Capture the cell that displays the provided text and extract its [x, y] central coordinate. 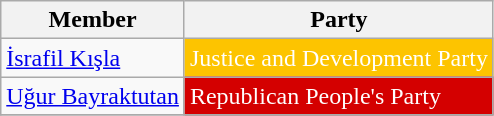
Uğur Bayraktutan [93, 96]
Party [338, 20]
İsrafil Kışla [93, 58]
Republican People's Party [338, 96]
Member [93, 20]
Justice and Development Party [338, 58]
